Output the [X, Y] coordinate of the center of the cell containing the given text.  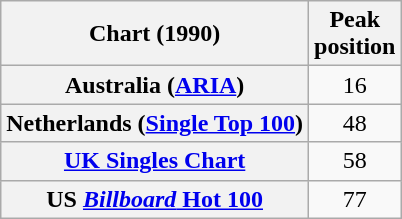
77 [355, 199]
16 [355, 85]
Peakposition [355, 34]
Netherlands (Single Top 100) [155, 123]
Australia (ARIA) [155, 85]
48 [355, 123]
Chart (1990) [155, 34]
58 [355, 161]
US Billboard Hot 100 [155, 199]
UK Singles Chart [155, 161]
